Find where the given text appears and provide that cell's center as [X, Y] coordinate. 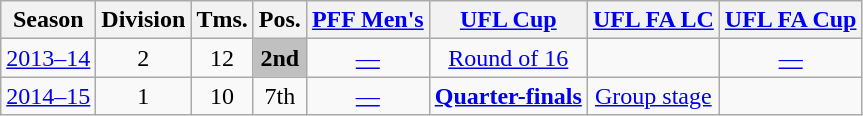
2014–15 [48, 96]
7th [280, 96]
Tms. [222, 20]
Group stage [653, 96]
UFL FA Cup [790, 20]
1 [144, 96]
PFF Men's [368, 20]
2 [144, 58]
UFL Cup [508, 20]
2013–14 [48, 58]
10 [222, 96]
Season [48, 20]
Pos. [280, 20]
Division [144, 20]
2nd [280, 58]
Round of 16 [508, 58]
12 [222, 58]
Quarter-finals [508, 96]
UFL FA LC [653, 20]
